From the cell containing the given text, extract its center point as (x, y) coordinate. 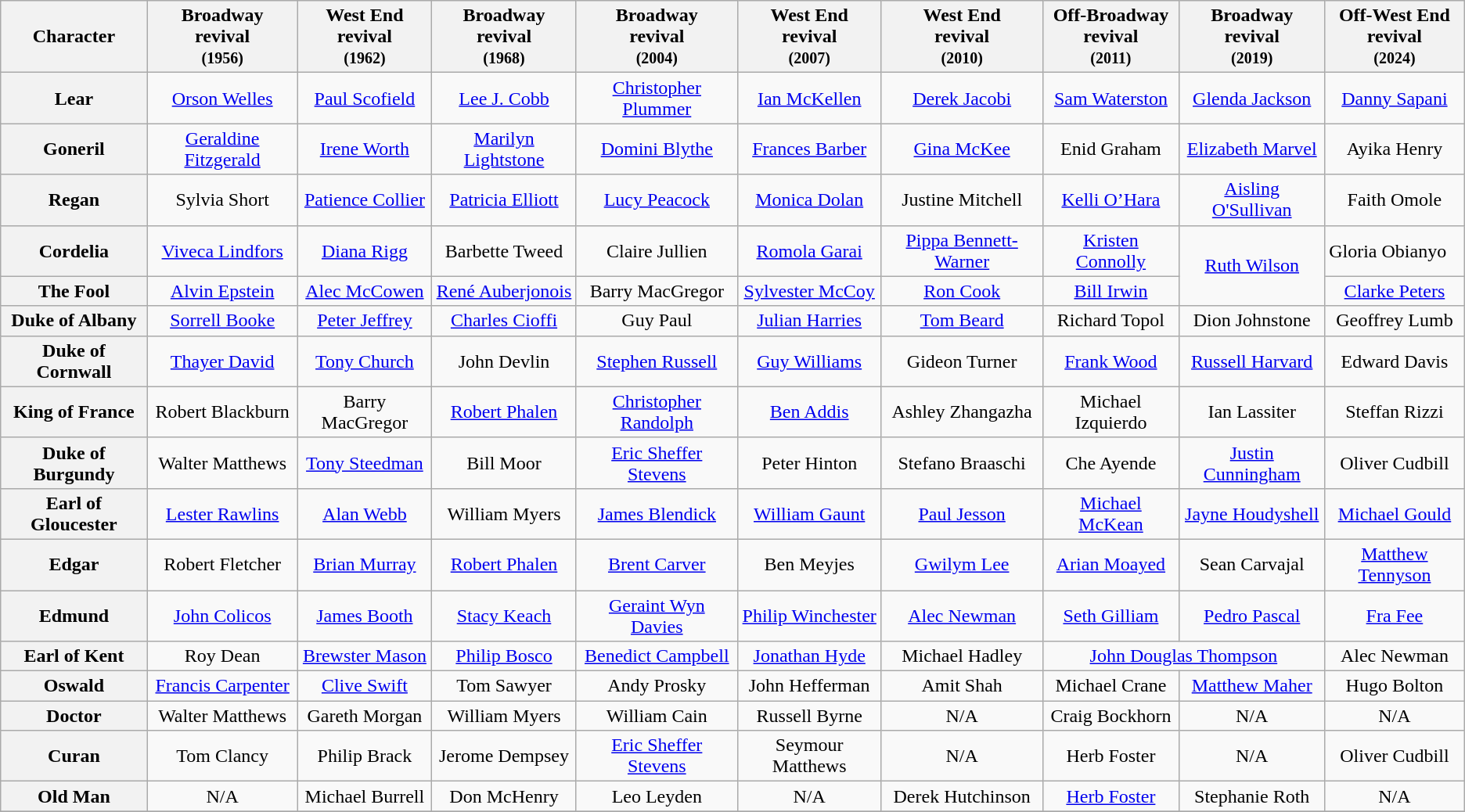
Kristen Connolly (1111, 250)
Kelli O’Hara (1111, 200)
Julian Harries (809, 321)
Stephen Russell (657, 361)
Alvin Epstein (222, 291)
Francis Carpenter (222, 686)
Barbette Tweed (504, 250)
Off-Broadway revival (2011) (1111, 37)
Bill Moor (504, 463)
Goneril (74, 149)
Paul Jesson (962, 513)
Ruth Wilson (1252, 266)
Jerome Dempsey (504, 756)
Gwilym Lee (962, 565)
René Auberjonois (504, 291)
Tony Church (365, 361)
Justine Mitchell (962, 200)
King of France (74, 411)
Richard Topol (1111, 321)
Irene Worth (365, 149)
Brent Carver (657, 565)
Gideon Turner (962, 361)
Christopher Randolph (657, 411)
Robert Blackburn (222, 411)
Claire Jullien (657, 250)
Patience Collier (365, 200)
Sylvia Short (222, 200)
Broadway revival (2004) (657, 37)
Ben Meyjes (809, 565)
Faith Omole (1395, 200)
Don McHenry (504, 796)
Alec McCowen (365, 291)
Michael Hadley (962, 656)
Marilyn Lightstone (504, 149)
Matthew Maher (1252, 686)
Jonathan Hyde (809, 656)
Sam Waterston (1111, 99)
The Fool (74, 291)
Stacy Keach (504, 615)
Sean Carvajal (1252, 565)
Tom Clancy (222, 756)
Hugo Bolton (1395, 686)
Tony Steedman (365, 463)
John Hefferman (809, 686)
Ayika Henry (1395, 149)
Earl of Kent (74, 656)
William Cain (657, 716)
Charles Cioffi (504, 321)
Christopher Plummer (657, 99)
Enid Graham (1111, 149)
Stephanie Roth (1252, 796)
Gareth Morgan (365, 716)
Broadway revival (2019) (1252, 37)
Aisling O'Sullivan (1252, 200)
Lucy Peacock (657, 200)
Pedro Pascal (1252, 615)
Michael Crane (1111, 686)
Diana Rigg (365, 250)
William Gaunt (809, 513)
Matthew Tennyson (1395, 565)
Curan (74, 756)
Ian Lassiter (1252, 411)
Edward Davis (1395, 361)
Edgar (74, 565)
Tom Beard (962, 321)
Orson Welles (222, 99)
Michael McKean (1111, 513)
Domini Blythe (657, 149)
Amit Shah (962, 686)
Paul Scofield (365, 99)
Philip Brack (365, 756)
Romola Garai (809, 250)
Lester Rawlins (222, 513)
Earl of Gloucester (74, 513)
Off-West End revival (2024) (1395, 37)
Ben Addis (809, 411)
Michael Gould (1395, 513)
Doctor (74, 716)
Duke of Burgundy (74, 463)
Michael Burrell (365, 796)
Tom Sawyer (504, 686)
Craig Bockhorn (1111, 716)
Monica Dolan (809, 200)
Steffan Rizzi (1395, 411)
Pippa Bennett-Warner (962, 250)
James Blendick (657, 513)
Clive Swift (365, 686)
Character (74, 37)
Arian Moayed (1111, 565)
Alan Webb (365, 513)
Gina McKee (962, 149)
West End revival (2007) (809, 37)
Lee J. Cobb (504, 99)
Che Ayende (1111, 463)
West End revival (2010) (962, 37)
Geraint Wyn Davies (657, 615)
Ron Cook (962, 291)
Derek Hutchinson (962, 796)
Elizabeth Marvel (1252, 149)
Dion Johnstone (1252, 321)
Glenda Jackson (1252, 99)
Gloria Obianyo (1395, 250)
Thayer David (222, 361)
Peter Jeffrey (365, 321)
Danny Sapani (1395, 99)
Edmund (74, 615)
Peter Hinton (809, 463)
Sylvester McCoy (809, 291)
Stefano Braaschi (962, 463)
Fra Fee (1395, 615)
Justin Cunningham (1252, 463)
Duke of Cornwall (74, 361)
Geraldine Fitzgerald (222, 149)
Sorrell Booke (222, 321)
Benedict Campbell (657, 656)
Clarke Peters (1395, 291)
Cordelia (74, 250)
Broadway revival (1968) (504, 37)
Frank Wood (1111, 361)
Guy Williams (809, 361)
Patricia Elliott (504, 200)
West End revival (1962) (365, 37)
Broadway revival (1956) (222, 37)
Brian Murray (365, 565)
Lear (74, 99)
Old Man (74, 796)
Ian McKellen (809, 99)
Duke of Albany (74, 321)
Brewster Mason (365, 656)
Jayne Houdyshell (1252, 513)
John Devlin (504, 361)
Ashley Zhangazha (962, 411)
Oswald (74, 686)
Philip Winchester (809, 615)
Seymour Matthews (809, 756)
Michael Izquierdo (1111, 411)
Derek Jacobi (962, 99)
James Booth (365, 615)
Roy Dean (222, 656)
John Colicos (222, 615)
Russell Harvard (1252, 361)
Viveca Lindfors (222, 250)
Seth Gilliam (1111, 615)
Andy Prosky (657, 686)
Leo Leyden (657, 796)
Robert Fletcher (222, 565)
Philip Bosco (504, 656)
Russell Byrne (809, 716)
Geoffrey Lumb (1395, 321)
John Douglas Thompson (1183, 656)
Guy Paul (657, 321)
Regan (74, 200)
Frances Barber (809, 149)
Bill Irwin (1111, 291)
